Extract the (X, Y) coordinate from the center of the cell holding the provided text.  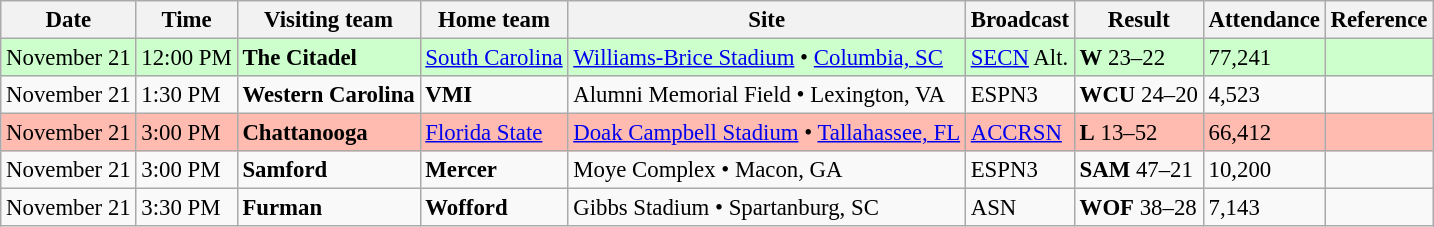
Western Carolina (328, 95)
3:30 PM (186, 208)
77,241 (1264, 58)
1:30 PM (186, 95)
Visiting team (328, 20)
Broadcast (1020, 20)
Attendance (1264, 20)
SAM 47–21 (1138, 170)
Gibbs Stadium • Spartanburg, SC (766, 208)
W 23–22 (1138, 58)
Reference (1379, 20)
Date (68, 20)
Alumni Memorial Field • Lexington, VA (766, 95)
Williams-Brice Stadium • Columbia, SC (766, 58)
VMI (494, 95)
66,412 (1264, 133)
Florida State (494, 133)
10,200 (1264, 170)
Time (186, 20)
South Carolina (494, 58)
Mercer (494, 170)
SECN Alt. (1020, 58)
WOF 38–28 (1138, 208)
Home team (494, 20)
Samford (328, 170)
7,143 (1264, 208)
ASN (1020, 208)
4,523 (1264, 95)
Furman (328, 208)
Doak Campbell Stadium • Tallahassee, FL (766, 133)
12:00 PM (186, 58)
WCU 24–20 (1138, 95)
L 13–52 (1138, 133)
The Citadel (328, 58)
ACCRSN (1020, 133)
Chattanooga (328, 133)
Moye Complex • Macon, GA (766, 170)
Site (766, 20)
Result (1138, 20)
Wofford (494, 208)
